Scan for the cell matching the given text and deliver its [x, y] coordinate at center. 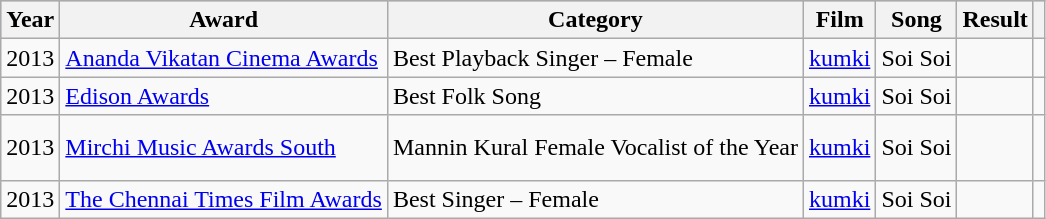
The Chennai Times Film Awards [224, 199]
Best Singer – Female [595, 199]
Best Folk Song [595, 96]
Award [224, 20]
Result [995, 20]
Category [595, 20]
Ananda Vikatan Cinema Awards [224, 58]
Mirchi Music Awards South [224, 148]
Film [839, 20]
Edison Awards [224, 96]
Song [916, 20]
Mannin Kural Female Vocalist of the Year [595, 148]
Best Playback Singer – Female [595, 58]
Year [30, 20]
